Provide the (X, Y) coordinate of the cell's center where the given text is located.  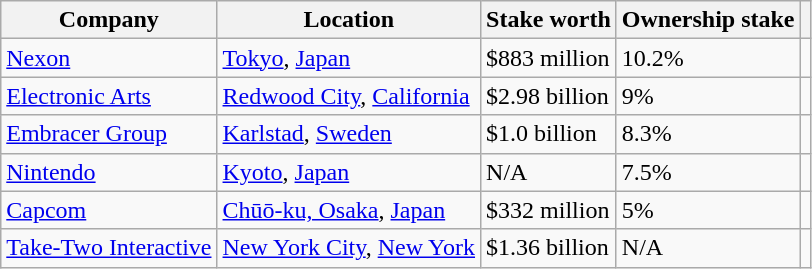
New York City, New York (349, 248)
9% (708, 96)
Take-Two Interactive (109, 248)
$1.0 billion (549, 134)
8.3% (708, 134)
Nintendo (109, 172)
$1.36 billion (549, 248)
$332 million (549, 210)
Location (349, 20)
Tokyo, Japan (349, 58)
10.2% (708, 58)
$2.98 billion (549, 96)
Capcom (109, 210)
Company (109, 20)
Kyoto, Japan (349, 172)
Karlstad, Sweden (349, 134)
7.5% (708, 172)
Stake worth (549, 20)
Nexon (109, 58)
Chūō-ku, Osaka, Japan (349, 210)
Redwood City, California (349, 96)
Electronic Arts (109, 96)
5% (708, 210)
Embracer Group (109, 134)
Ownership stake (708, 20)
$883 million (549, 58)
